Search for the cell housing the specified text and yield its (X, Y) center coordinate. 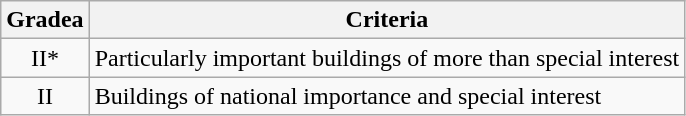
Criteria (387, 20)
II (45, 96)
Particularly important buildings of more than special interest (387, 58)
II* (45, 58)
Gradea (45, 20)
Buildings of national importance and special interest (387, 96)
